Find where the given text appears and provide that cell's center as (X, Y) coordinate. 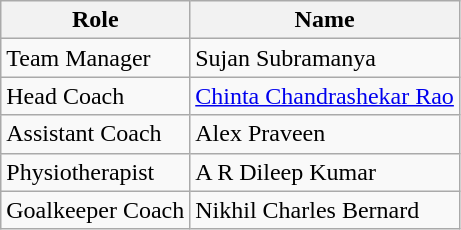
Goalkeeper Coach (96, 210)
Head Coach (96, 96)
Assistant Coach (96, 134)
Nikhil Charles Bernard (325, 210)
Physiotherapist (96, 172)
Role (96, 20)
Chinta Chandrashekar Rao (325, 96)
Alex Praveen (325, 134)
Team Manager (96, 58)
Sujan Subramanya (325, 58)
A R Dileep Kumar (325, 172)
Name (325, 20)
